Capture the cell that displays the provided text and extract its [X, Y] central coordinate. 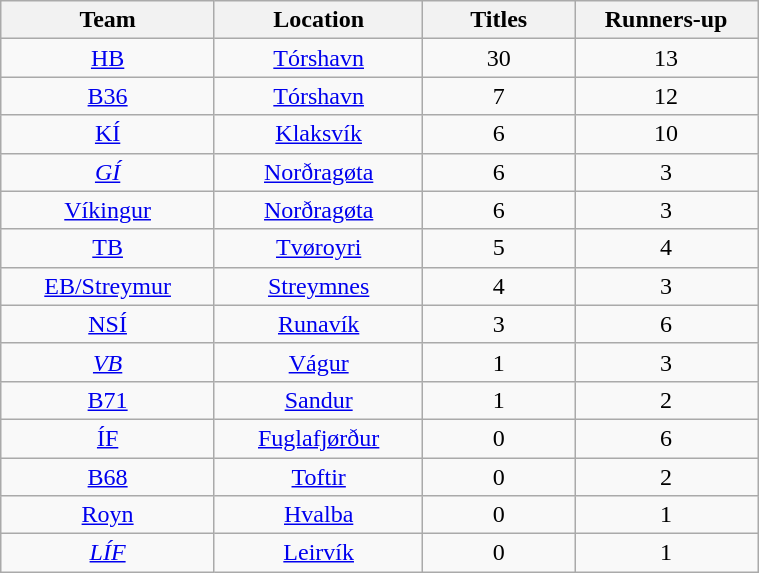
Titles [499, 20]
TB [108, 248]
B71 [108, 400]
KÍ [108, 134]
Hvalba [318, 515]
Klaksvík [318, 134]
Fuglafjørður [318, 438]
B36 [108, 96]
13 [666, 58]
12 [666, 96]
Víkingur [108, 210]
HB [108, 58]
NSÍ [108, 324]
5 [499, 248]
Location [318, 20]
Vágur [318, 362]
Tvøroyri [318, 248]
Royn [108, 515]
Leirvík [318, 553]
Toftir [318, 477]
Runavík [318, 324]
Runners-up [666, 20]
30 [499, 58]
ÍF [108, 438]
Team [108, 20]
GÍ [108, 172]
7 [499, 96]
Streymnes [318, 286]
LÍF [108, 553]
VB [108, 362]
10 [666, 134]
EB/Streymur [108, 286]
Sandur [318, 400]
B68 [108, 477]
